Pinpoint the cell where the given text exists, returning its [X, Y] midpoint coordinate. 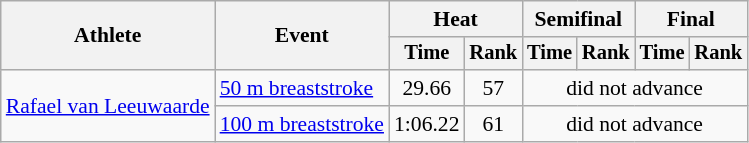
Event [302, 36]
1:06.22 [426, 124]
100 m breaststroke [302, 124]
Semifinal [578, 19]
61 [494, 124]
57 [494, 88]
50 m breaststroke [302, 88]
Athlete [108, 36]
29.66 [426, 88]
Heat [456, 19]
Rafael van Leeuwaarde [108, 106]
Final [691, 19]
